Return the (x, y) coordinate for the center point of the cell that contains the specified text.  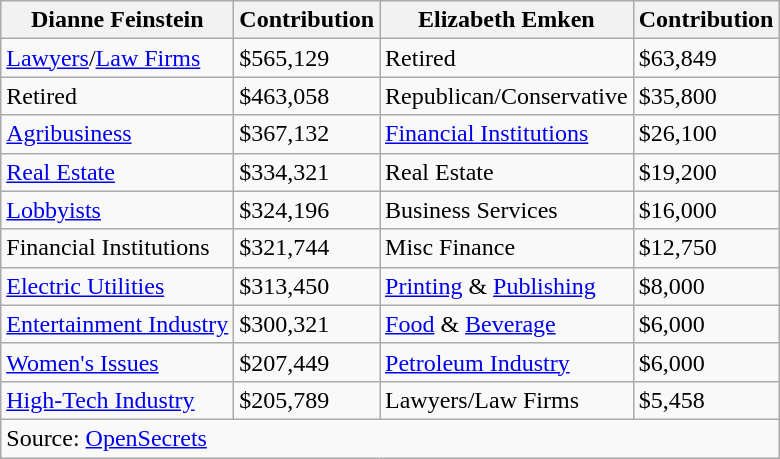
Misc Finance (507, 248)
Source: OpenSecrets (390, 438)
$63,849 (706, 58)
Food & Beverage (507, 324)
Lobbyists (118, 210)
Women's Issues (118, 362)
Agribusiness (118, 134)
$324,196 (307, 210)
$313,450 (307, 286)
$321,744 (307, 248)
$463,058 (307, 96)
$26,100 (706, 134)
Elizabeth Emken (507, 20)
$367,132 (307, 134)
$19,200 (706, 172)
$207,449 (307, 362)
Republican/Conservative (507, 96)
High-Tech Industry (118, 400)
$35,800 (706, 96)
$8,000 (706, 286)
$300,321 (307, 324)
$334,321 (307, 172)
Entertainment Industry (118, 324)
Printing & Publishing (507, 286)
Petroleum Industry (507, 362)
$16,000 (706, 210)
$565,129 (307, 58)
$5,458 (706, 400)
$205,789 (307, 400)
Business Services (507, 210)
Electric Utilities (118, 286)
$12,750 (706, 248)
Dianne Feinstein (118, 20)
